Find where the given text appears and provide that cell's center as [x, y] coordinate. 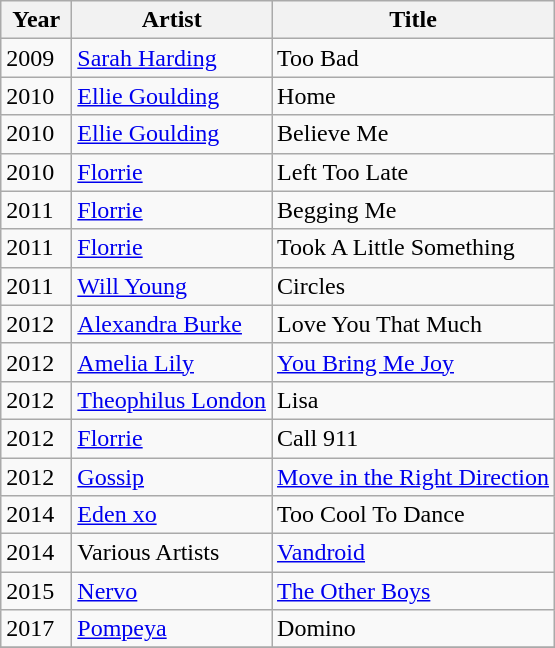
Gossip [172, 477]
Year [36, 20]
You Bring Me Joy [414, 362]
Eden xo [172, 515]
Will Young [172, 286]
Took A Little Something [414, 248]
2015 [36, 591]
Vandroid [414, 553]
Artist [172, 20]
Circles [414, 286]
Left Too Late [414, 172]
The Other Boys [414, 591]
Various Artists [172, 553]
Too Bad [414, 58]
Nervo [172, 591]
Amelia Lily [172, 362]
Call 911 [414, 438]
Lisa [414, 400]
Home [414, 96]
Move in the Right Direction [414, 477]
Love You That Much [414, 324]
Theophilus London [172, 400]
2017 [36, 629]
Believe Me [414, 134]
Title [414, 20]
Too Cool To Dance [414, 515]
2009 [36, 58]
Alexandra Burke [172, 324]
Domino [414, 629]
Begging Me [414, 210]
Sarah Harding [172, 58]
Pompeya [172, 629]
